From the cell containing the given text, extract its center point as [X, Y] coordinate. 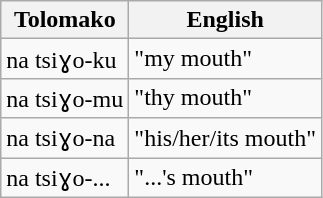
na tsiɣo-mu [65, 98]
"...'s mouth" [226, 178]
"thy mouth" [226, 98]
na tsiɣo-na [65, 138]
English [226, 20]
"my mouth" [226, 59]
"his/her/its mouth" [226, 138]
na tsiɣo-... [65, 178]
na tsiɣo-ku [65, 59]
Tolomako [65, 20]
